Extract the [X, Y] coordinate from the center of the cell holding the provided text.  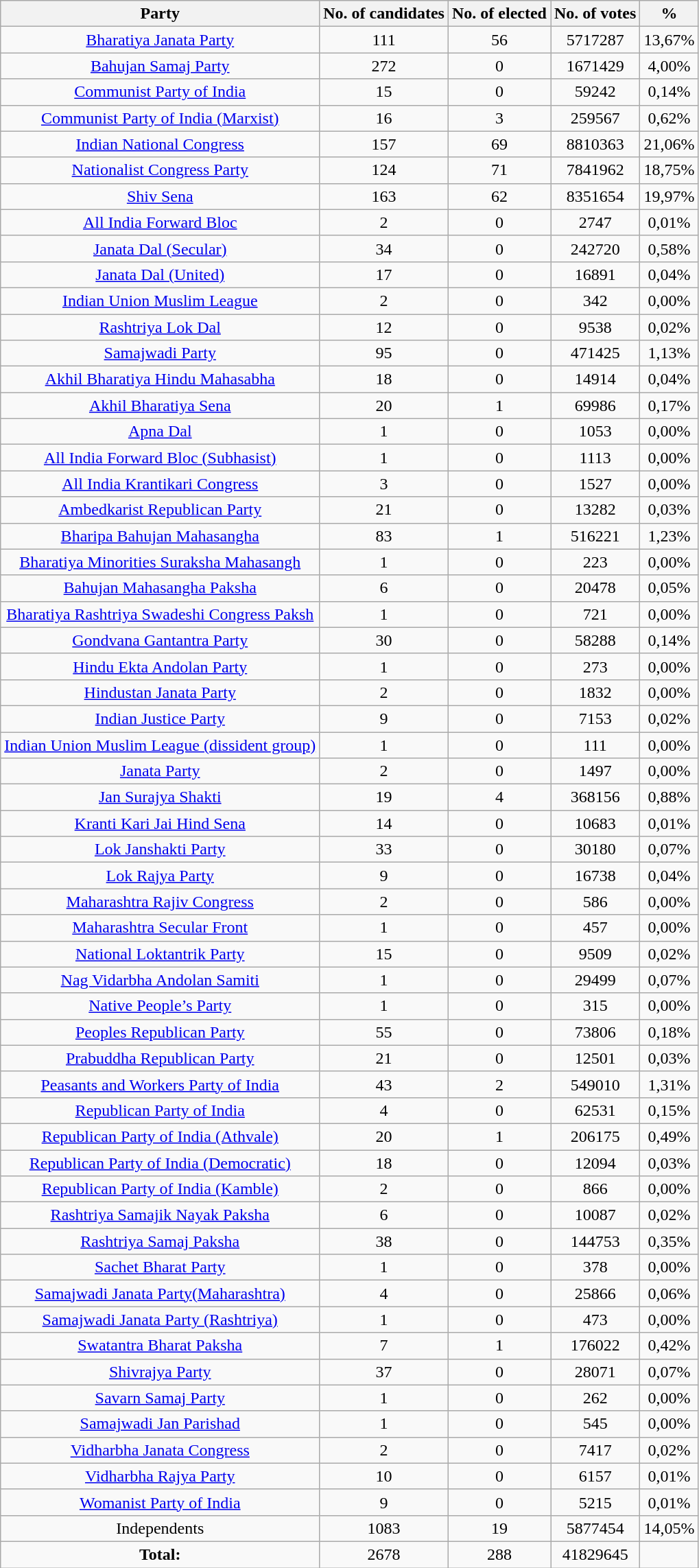
Kranti Kari Jai Hind Sena [161, 823]
16738 [595, 876]
62531 [595, 1110]
0,35% [670, 1241]
342 [595, 301]
Lok Rajya Party [161, 876]
272 [384, 66]
Womanist Party of India [161, 1502]
20478 [595, 588]
Maharashtra Secular Front [161, 928]
Indian Union Muslim League (dissident group) [161, 745]
Republican Party of India [161, 1110]
144753 [595, 1241]
12094 [595, 1163]
Indian Union Muslim League [161, 301]
29499 [595, 980]
259567 [595, 118]
41829645 [595, 1554]
5877454 [595, 1528]
Samajwadi Party [161, 353]
Nationalist Congress Party [161, 170]
Independents [161, 1528]
Janata Dal (United) [161, 274]
14,05% [670, 1528]
1113 [595, 458]
378 [595, 1267]
25866 [595, 1294]
National Loktantrik Party [161, 954]
Republican Party of India (Democratic) [161, 1163]
368156 [595, 797]
Vidharbha Rajya Party [161, 1476]
73806 [595, 1032]
43 [384, 1084]
Communist Party of India [161, 92]
Rashtriya Samaj Paksha [161, 1241]
Communist Party of India (Marxist) [161, 118]
18,75% [670, 170]
Sachet Bharat Party [161, 1267]
5717287 [595, 40]
Gondvana Gantantra Party [161, 640]
549010 [595, 1084]
163 [384, 196]
457 [595, 928]
Savarn Samaj Party [161, 1398]
19,97% [670, 196]
7841962 [595, 170]
315 [595, 1006]
Bharatiya Minorities Suraksha Mahasangh [161, 562]
28071 [595, 1372]
176022 [595, 1346]
0,49% [670, 1136]
273 [595, 666]
Party [161, 14]
34 [384, 248]
21,06% [670, 144]
721 [595, 614]
13,67% [670, 40]
% [670, 14]
Republican Party of India (Kamble) [161, 1189]
59242 [595, 92]
38 [384, 1241]
Samajwadi Janata Party(Maharashtra) [161, 1294]
2747 [595, 222]
Bahujan Mahasangha Paksha [161, 588]
0,17% [670, 406]
0,06% [670, 1294]
12501 [595, 1058]
Hindu Ekta Andolan Party [161, 666]
Lok Janshakti Party [161, 850]
9509 [595, 954]
Bharipa Bahujan Mahasangha [161, 536]
Maharashtra Rajiv Congress [161, 902]
7 [384, 1346]
All India Forward Bloc [161, 222]
62 [499, 196]
95 [384, 353]
33 [384, 850]
0,62% [670, 118]
6157 [595, 1476]
4,00% [670, 66]
No. of elected [499, 14]
10087 [595, 1215]
83 [384, 536]
17 [384, 274]
30180 [595, 850]
Janata Party [161, 771]
Indian Justice Party [161, 718]
1497 [595, 771]
866 [595, 1189]
0,18% [670, 1032]
Prabuddha Republican Party [161, 1058]
All India Krantikari Congress [161, 484]
Shivrajya Party [161, 1372]
69986 [595, 406]
14 [384, 823]
262 [595, 1398]
Bharatiya Janata Party [161, 40]
1527 [595, 484]
Bahujan Samaj Party [161, 66]
471425 [595, 353]
14914 [595, 379]
Jan Surajya Shakti [161, 797]
10683 [595, 823]
Peasants and Workers Party of India [161, 1084]
0,58% [670, 248]
Peoples Republican Party [161, 1032]
473 [595, 1320]
Akhil Bharatiya Hindu Mahasabha [161, 379]
37 [384, 1372]
Indian National Congress [161, 144]
Native People’s Party [161, 1006]
516221 [595, 536]
0,05% [670, 588]
586 [595, 902]
0,15% [670, 1110]
7153 [595, 718]
Hindustan Janata Party [161, 692]
56 [499, 40]
0,42% [670, 1346]
7417 [595, 1450]
30 [384, 640]
58288 [595, 640]
1832 [595, 692]
8810363 [595, 144]
0,88% [670, 797]
5215 [595, 1502]
13282 [595, 510]
Bharatiya Rashtriya Swadeshi Congress Paksh [161, 614]
Nag Vidarbha Andolan Samiti [161, 980]
9538 [595, 327]
69 [499, 144]
Vidharbha Janata Congress [161, 1450]
16 [384, 118]
288 [499, 1554]
16891 [595, 274]
8351654 [595, 196]
Republican Party of India (Athvale) [161, 1136]
Shiv Sena [161, 196]
1053 [595, 432]
2678 [384, 1554]
157 [384, 144]
No. of candidates [384, 14]
1,23% [670, 536]
10 [384, 1476]
55 [384, 1032]
1,13% [670, 353]
545 [595, 1424]
Total: [161, 1554]
124 [384, 170]
Ambedkarist Republican Party [161, 510]
Rashtriya Samajik Nayak Paksha [161, 1215]
Samajwadi Jan Parishad [161, 1424]
12 [384, 327]
1083 [384, 1528]
All India Forward Bloc (Subhasist) [161, 458]
Akhil Bharatiya Sena [161, 406]
Apna Dal [161, 432]
Rashtriya Lok Dal [161, 327]
1,31% [670, 1084]
71 [499, 170]
Janata Dal (Secular) [161, 248]
Swatantra Bharat Paksha [161, 1346]
223 [595, 562]
1671429 [595, 66]
242720 [595, 248]
No. of votes [595, 14]
Samajwadi Janata Party (Rashtriya) [161, 1320]
206175 [595, 1136]
